Detect which cell encompasses the target text, then output its (x, y) center coordinate. 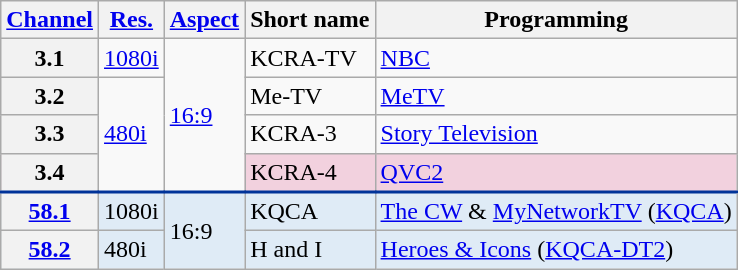
58.2 (50, 250)
3.2 (50, 96)
Story Television (556, 134)
KQCA (310, 212)
Me-TV (310, 96)
58.1 (50, 212)
Res. (132, 20)
KCRA-4 (310, 172)
Programming (556, 20)
Heroes & Icons (KQCA-DT2) (556, 250)
Aspect (204, 20)
QVC2 (556, 172)
3.3 (50, 134)
Channel (50, 20)
The CW & MyNetworkTV (KQCA) (556, 212)
3.1 (50, 58)
KCRA-TV (310, 58)
Short name (310, 20)
H and I (310, 250)
MeTV (556, 96)
3.4 (50, 172)
KCRA-3 (310, 134)
NBC (556, 58)
